Return the (X, Y) coordinate for the center point of the cell that contains the specified text.  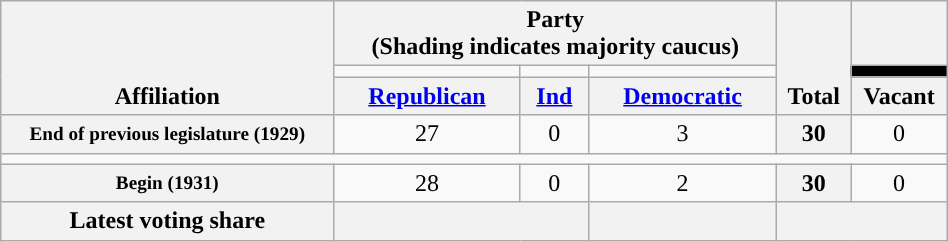
Vacant (899, 96)
3 (683, 134)
Republican (427, 96)
Begin (1931) (168, 183)
Total (814, 58)
Latest voting share (168, 221)
Ind (554, 96)
Affiliation (168, 58)
End of previous legislature (1929) (168, 134)
28 (427, 183)
27 (427, 134)
Party (Shading indicates majority caucus) (556, 34)
2 (683, 183)
Democratic (683, 96)
